Extract the [X, Y] coordinate from the center of the cell holding the provided text.  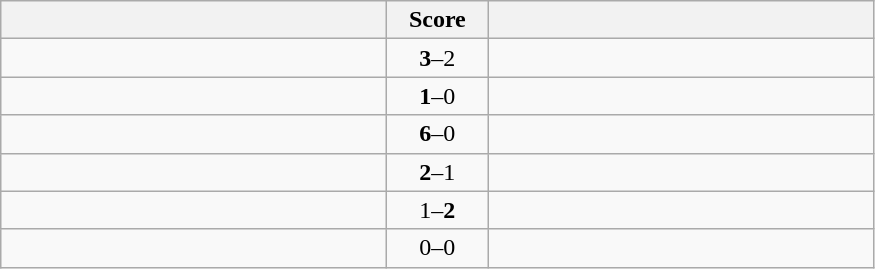
Score [438, 20]
2–1 [438, 172]
3–2 [438, 58]
6–0 [438, 134]
0–0 [438, 248]
1–2 [438, 210]
1–0 [438, 96]
